Capture the cell that displays the provided text and extract its [x, y] central coordinate. 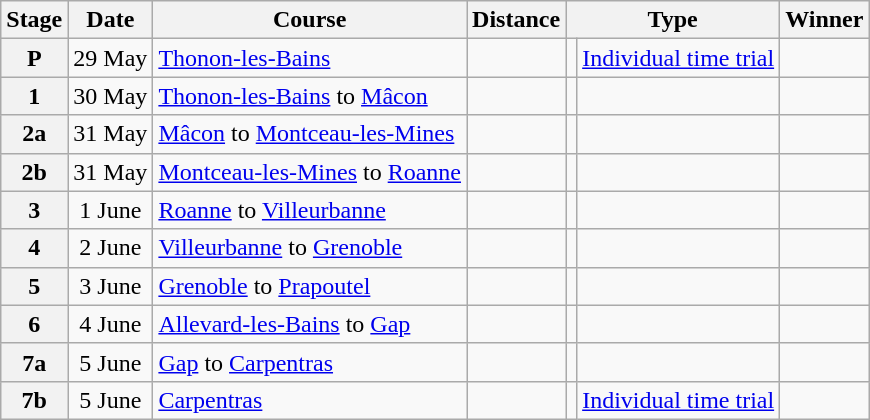
6 [34, 324]
3 June [110, 286]
2 June [110, 248]
Date [110, 20]
Villeurbanne to Grenoble [310, 248]
7a [34, 362]
Roanne to Villeurbanne [310, 210]
1 [34, 96]
Thonon-les-Bains [310, 58]
2a [34, 134]
30 May [110, 96]
7b [34, 400]
Stage [34, 20]
Montceau-les-Mines to Roanne [310, 172]
Thonon-les-Bains to Mâcon [310, 96]
Carpentras [310, 400]
4 June [110, 324]
Gap to Carpentras [310, 362]
29 May [110, 58]
Distance [516, 20]
Winner [824, 20]
1 June [110, 210]
P [34, 58]
3 [34, 210]
Course [310, 20]
Mâcon to Montceau-les-Mines [310, 134]
2b [34, 172]
4 [34, 248]
Grenoble to Prapoutel [310, 286]
Allevard-les-Bains to Gap [310, 324]
5 [34, 286]
Type [673, 20]
